Output the (X, Y) coordinate of the center of the cell containing the given text.  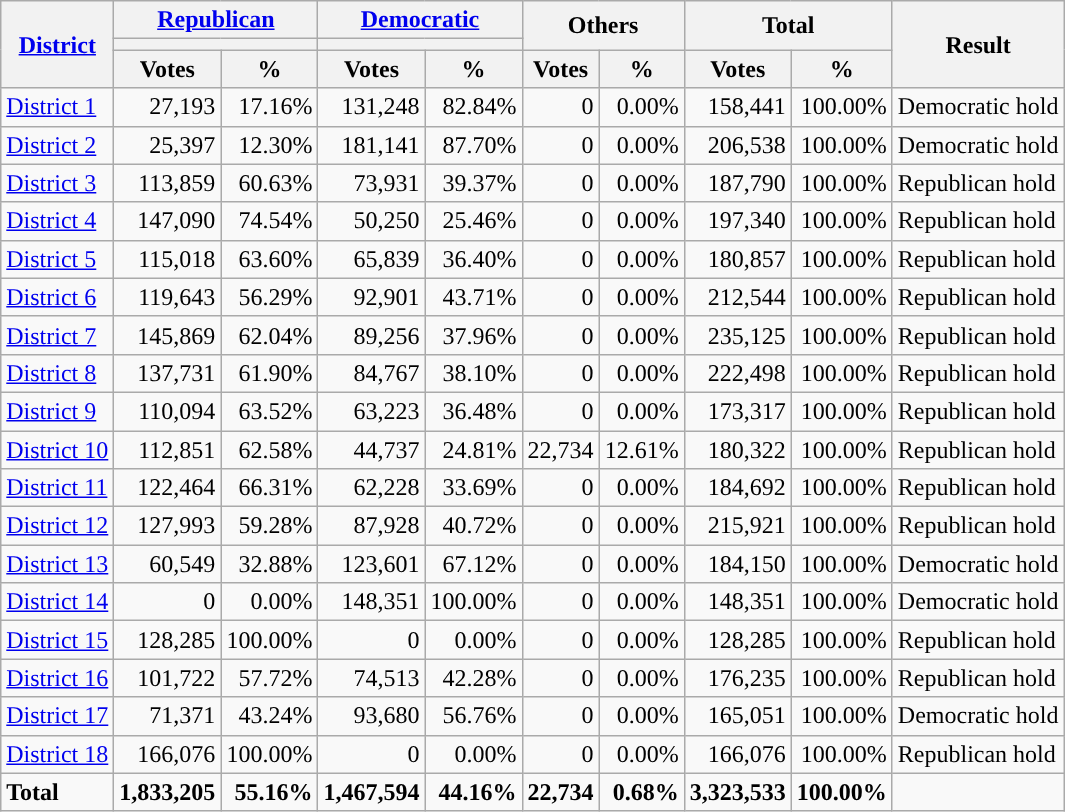
181,141 (372, 145)
Others (603, 26)
12.30% (270, 145)
District 4 (58, 221)
3,323,533 (738, 792)
37.96% (474, 335)
District 14 (58, 602)
165,051 (738, 716)
61.90% (270, 373)
District 9 (58, 411)
District 5 (58, 259)
74,513 (372, 678)
101,722 (168, 678)
56.76% (474, 716)
131,248 (372, 107)
24.81% (474, 449)
District 15 (58, 640)
113,859 (168, 183)
Democratic (420, 20)
235,125 (738, 335)
115,018 (168, 259)
89,256 (372, 335)
87,928 (372, 526)
62.04% (270, 335)
59.28% (270, 526)
District 2 (58, 145)
110,094 (168, 411)
50,250 (372, 221)
145,869 (168, 335)
63.52% (270, 411)
42.28% (474, 678)
197,340 (738, 221)
119,643 (168, 297)
44,737 (372, 449)
1,467,594 (372, 792)
57.72% (270, 678)
32.88% (270, 564)
215,921 (738, 526)
District 11 (58, 488)
55.16% (270, 792)
82.84% (474, 107)
137,731 (168, 373)
25.46% (474, 221)
District 6 (58, 297)
74.54% (270, 221)
60,549 (168, 564)
District 7 (58, 335)
36.48% (474, 411)
62.58% (270, 449)
92,901 (372, 297)
District (58, 44)
222,498 (738, 373)
180,857 (738, 259)
43.24% (270, 716)
District 10 (58, 449)
40.72% (474, 526)
63.60% (270, 259)
63,223 (372, 411)
36.40% (474, 259)
184,150 (738, 564)
180,322 (738, 449)
176,235 (738, 678)
44.16% (474, 792)
56.29% (270, 297)
93,680 (372, 716)
66.31% (270, 488)
25,397 (168, 145)
0.68% (642, 792)
65,839 (372, 259)
184,692 (738, 488)
122,464 (168, 488)
206,538 (738, 145)
187,790 (738, 183)
Result (978, 44)
212,544 (738, 297)
84,767 (372, 373)
33.69% (474, 488)
43.71% (474, 297)
17.16% (270, 107)
38.10% (474, 373)
District 17 (58, 716)
District 13 (58, 564)
127,993 (168, 526)
District 1 (58, 107)
73,931 (372, 183)
12.61% (642, 449)
39.37% (474, 183)
67.12% (474, 564)
District 8 (58, 373)
1,833,205 (168, 792)
District 16 (58, 678)
123,601 (372, 564)
District 18 (58, 754)
112,851 (168, 449)
158,441 (738, 107)
Republican (216, 20)
71,371 (168, 716)
60.63% (270, 183)
173,317 (738, 411)
District 12 (58, 526)
147,090 (168, 221)
87.70% (474, 145)
62,228 (372, 488)
District 3 (58, 183)
27,193 (168, 107)
